Provide the [X, Y] coordinate of the cell's center where the given text is located.  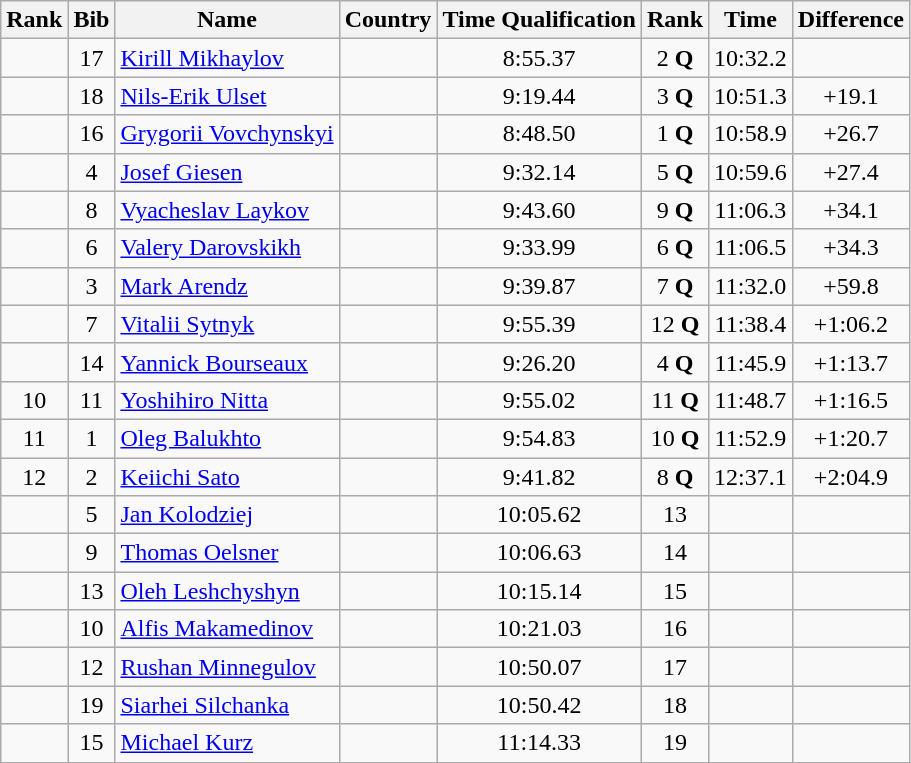
Kirill Mikhaylov [227, 58]
Time [751, 20]
9 Q [674, 210]
9:19.44 [540, 96]
9:43.60 [540, 210]
Keiichi Sato [227, 477]
Bib [92, 20]
10:32.2 [751, 58]
6 [92, 248]
+27.4 [850, 172]
1 Q [674, 134]
11:48.7 [751, 400]
9:55.02 [540, 400]
8:55.37 [540, 58]
+34.1 [850, 210]
10:15.14 [540, 591]
Country [388, 20]
6 Q [674, 248]
+26.7 [850, 134]
Vyacheslav Laykov [227, 210]
+1:20.7 [850, 438]
10:51.3 [751, 96]
9:39.87 [540, 286]
+34.3 [850, 248]
Mark Arendz [227, 286]
2 Q [674, 58]
5 Q [674, 172]
5 [92, 515]
11 Q [674, 400]
11:14.33 [540, 743]
Jan Kolodziej [227, 515]
Rushan Minnegulov [227, 667]
10:50.42 [540, 705]
8 [92, 210]
10:06.63 [540, 553]
Vitalii Sytnyk [227, 324]
2 [92, 477]
7 Q [674, 286]
9:41.82 [540, 477]
11:45.9 [751, 362]
9:33.99 [540, 248]
+1:13.7 [850, 362]
+1:06.2 [850, 324]
11:52.9 [751, 438]
Yoshihiro Nitta [227, 400]
11:06.3 [751, 210]
8 Q [674, 477]
+59.8 [850, 286]
Alfis Makamedinov [227, 629]
4 [92, 172]
Josef Giesen [227, 172]
12:37.1 [751, 477]
Grygorii Vovchynskyi [227, 134]
10 Q [674, 438]
3 [92, 286]
11:32.0 [751, 286]
9:54.83 [540, 438]
Oleh Leshchyshyn [227, 591]
Siarhei Silchanka [227, 705]
Valery Darovskikh [227, 248]
10:50.07 [540, 667]
+19.1 [850, 96]
11:38.4 [751, 324]
9:32.14 [540, 172]
8:48.50 [540, 134]
4 Q [674, 362]
Difference [850, 20]
Name [227, 20]
Nils-Erik Ulset [227, 96]
Time Qualification [540, 20]
9:26.20 [540, 362]
+2:04.9 [850, 477]
+1:16.5 [850, 400]
1 [92, 438]
12 Q [674, 324]
10:58.9 [751, 134]
10:21.03 [540, 629]
3 Q [674, 96]
9:55.39 [540, 324]
Michael Kurz [227, 743]
Thomas Oelsner [227, 553]
7 [92, 324]
10:59.6 [751, 172]
10:05.62 [540, 515]
9 [92, 553]
Oleg Balukhto [227, 438]
Yannick Bourseaux [227, 362]
11:06.5 [751, 248]
